Extract the [x, y] coordinate from the center of the cell holding the provided text.  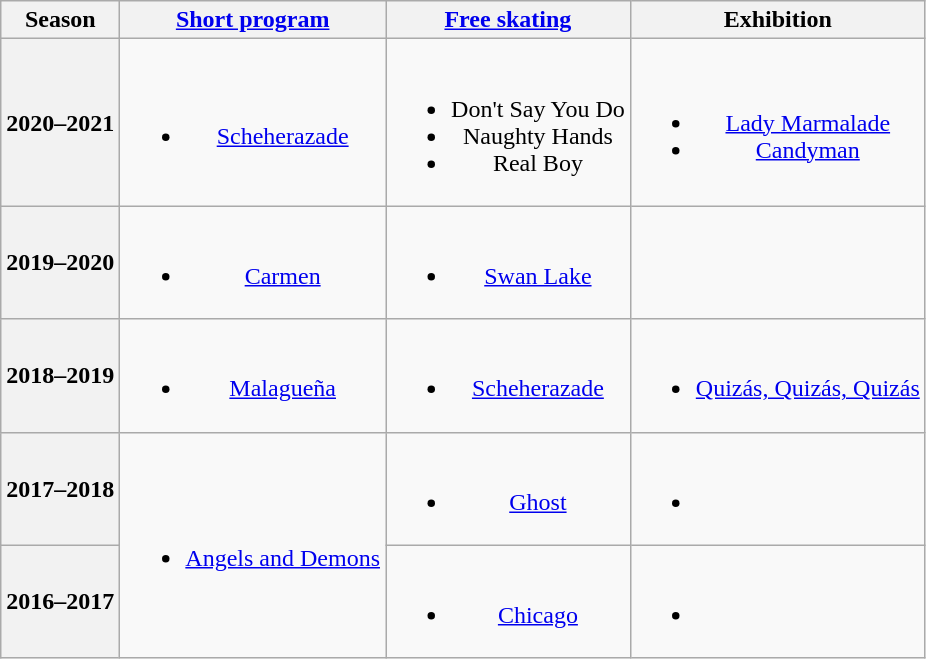
Swan Lake [508, 262]
Lady Marmalade Candyman [778, 122]
Chicago [508, 602]
Carmen [253, 262]
Quizás, Quizás, Quizás [778, 376]
2019–2020 [60, 262]
Season [60, 20]
Exhibition [778, 20]
2017–2018 [60, 488]
Malagueña [253, 376]
Angels and Demons [253, 545]
Don't Say You Do Naughty Hands Real Boy [508, 122]
2016–2017 [60, 602]
2020–2021 [60, 122]
Ghost [508, 488]
Free skating [508, 20]
2018–2019 [60, 376]
Short program [253, 20]
